Determine the (X, Y) coordinate at the center of the cell enclosing the given text.  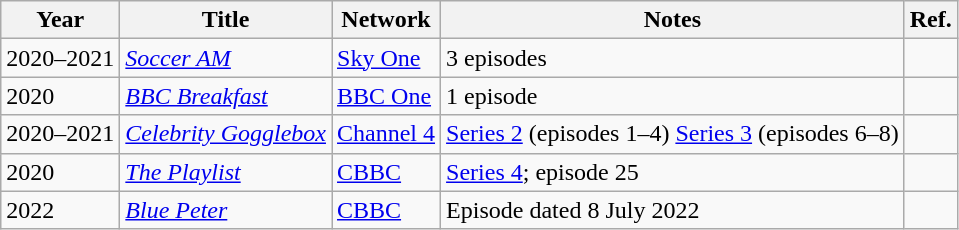
Blue Peter (226, 210)
Channel 4 (386, 134)
Sky One (386, 58)
3 episodes (673, 58)
1 episode (673, 96)
Notes (673, 20)
Series 2 (episodes 1–4) Series 3 (episodes 6–8) (673, 134)
2022 (60, 210)
Celebrity Gogglebox (226, 134)
The Playlist (226, 172)
Year (60, 20)
BBC Breakfast (226, 96)
Title (226, 20)
Network (386, 20)
Episode dated 8 July 2022 (673, 210)
BBC One (386, 96)
Ref. (930, 20)
Soccer AM (226, 58)
Series 4; episode 25 (673, 172)
